Find where the given text appears and provide that cell's center as [X, Y] coordinate. 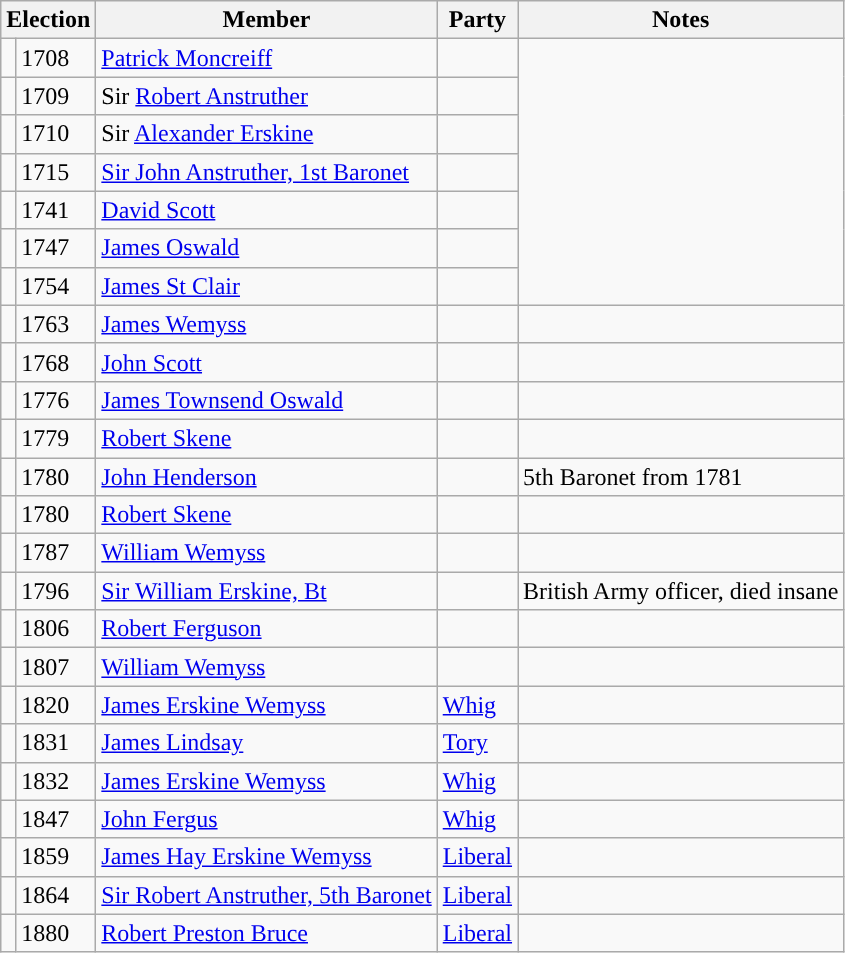
1831 [56, 743]
Patrick Moncreiff [266, 58]
1776 [56, 400]
James St Clair [266, 286]
1787 [56, 553]
1710 [56, 134]
1715 [56, 172]
1880 [56, 933]
John Fergus [266, 819]
Sir Robert Anstruther [266, 96]
James Oswald [266, 248]
James Lindsay [266, 743]
1747 [56, 248]
1859 [56, 857]
Notes [681, 20]
Robert Preston Bruce [266, 933]
James Wemyss [266, 324]
1709 [56, 96]
1763 [56, 324]
Party [477, 20]
1820 [56, 705]
5th Baronet from 1781 [681, 477]
Election [48, 20]
Tory [477, 743]
1779 [56, 438]
Robert Ferguson [266, 629]
Sir John Anstruther, 1st Baronet [266, 172]
1864 [56, 895]
1768 [56, 362]
1796 [56, 591]
Sir William Erskine, Bt [266, 591]
James Hay Erskine Wemyss [266, 857]
James Townsend Oswald [266, 400]
British Army officer, died insane [681, 591]
John Henderson [266, 477]
1754 [56, 286]
David Scott [266, 210]
1806 [56, 629]
Sir Robert Anstruther, 5th Baronet [266, 895]
1741 [56, 210]
Sir Alexander Erskine [266, 134]
John Scott [266, 362]
1832 [56, 781]
1847 [56, 819]
Member [266, 20]
1807 [56, 667]
1708 [56, 58]
